Capture the cell that displays the provided text and extract its [x, y] central coordinate. 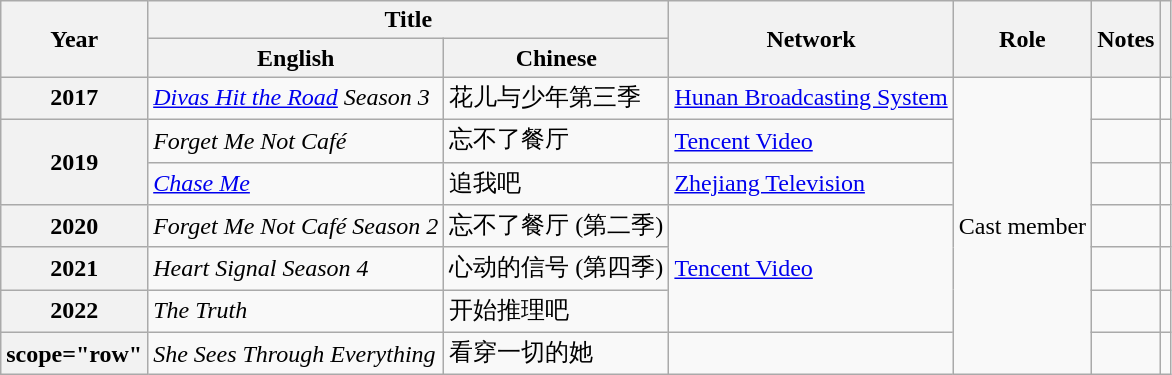
Year [74, 39]
Cast member [1022, 226]
Forget Me Not Café Season 2 [296, 226]
开始推理吧 [556, 312]
Heart Signal Season 4 [296, 268]
忘不了餐厅 [556, 140]
scope="row" [74, 354]
She Sees Through Everything [296, 354]
2022 [74, 312]
追我吧 [556, 184]
2017 [74, 98]
心动的信号 (第四季) [556, 268]
The Truth [296, 312]
Chase Me [296, 184]
花儿与少年第三季 [556, 98]
Hunan Broadcasting System [811, 98]
Zhejiang Television [811, 184]
Network [811, 39]
忘不了餐厅 (第二季) [556, 226]
2021 [74, 268]
Divas Hit the Road Season 3 [296, 98]
Chinese [556, 58]
Forget Me Not Café [296, 140]
Notes [1126, 39]
2020 [74, 226]
看穿一切的她 [556, 354]
English [296, 58]
2019 [74, 162]
Role [1022, 39]
Title [408, 20]
